For the text-containing cell, return its midpoint in (x, y) coordinate format. 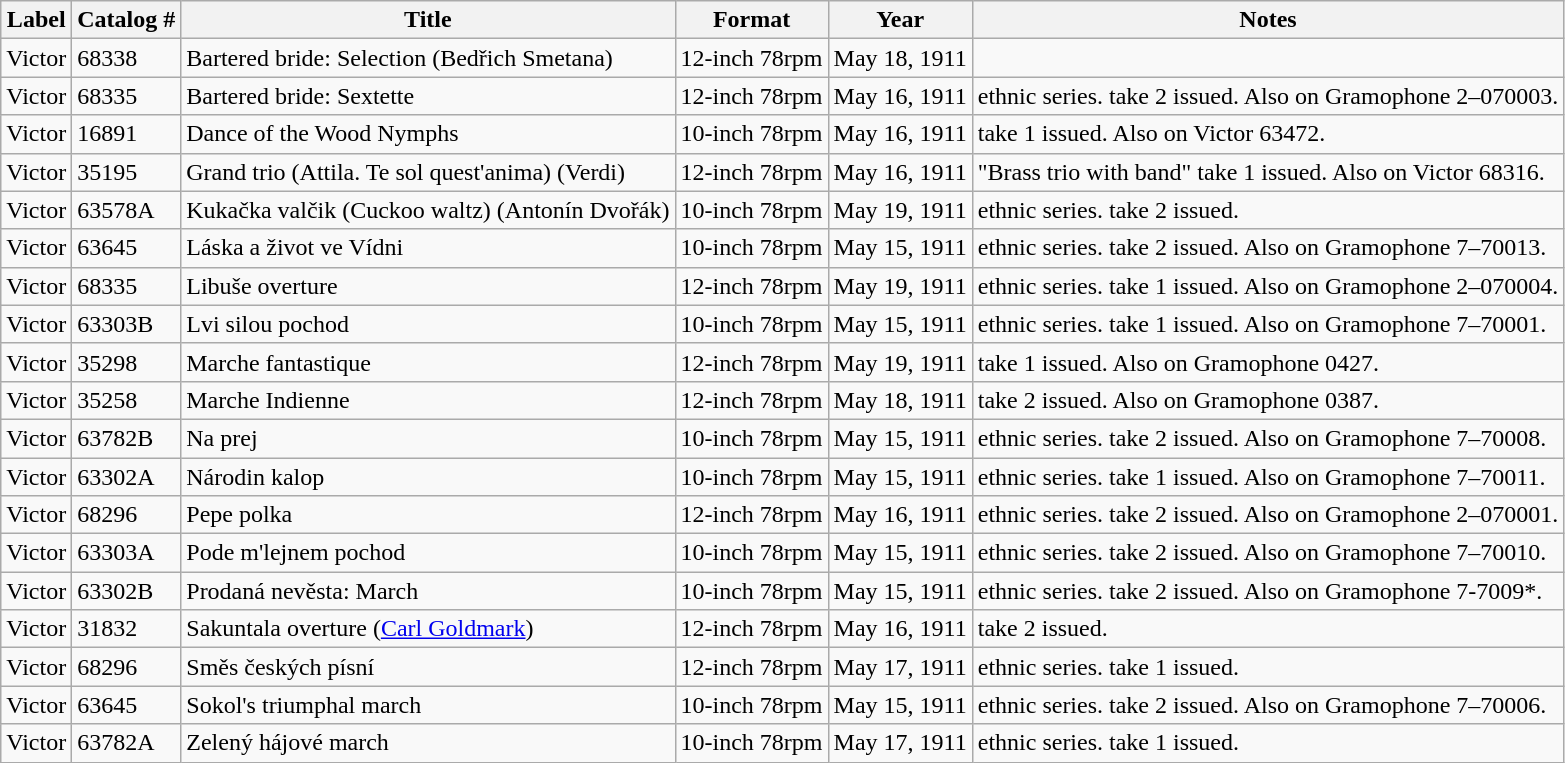
Notes (1268, 20)
ethnic series. take 2 issued. Also on Gramophone 7–70010. (1268, 553)
Sakuntala overture (Carl Goldmark) (428, 629)
Year (900, 20)
Pode m'lejnem pochod (428, 553)
63302A (126, 477)
ethnic series. take 2 issued. Also on Gramophone 7–70013. (1268, 248)
Sokol's triumphal march (428, 705)
ethnic series. take 1 issued. Also on Gramophone 7–70001. (1268, 324)
Bartered bride: Sextette (428, 96)
Marche Indienne (428, 400)
ethnic series. take 2 issued. Also on Gramophone 2–070003. (1268, 96)
Grand trio (Attila. Te sol quest'anima) (Verdi) (428, 172)
take 1 issued. Also on Gramophone 0427. (1268, 362)
31832 (126, 629)
take 2 issued. Also on Gramophone 0387. (1268, 400)
ethnic series. take 2 issued. (1268, 210)
"Brass trio with band" take 1 issued. Also on Victor 68316. (1268, 172)
ethnic series. take 2 issued. Also on Gramophone 7-7009*. (1268, 591)
63782B (126, 438)
Na prej (428, 438)
35258 (126, 400)
Title (428, 20)
35195 (126, 172)
ethnic series. take 2 issued. Also on Gramophone 2–070001. (1268, 515)
Bartered bride: Selection (Bedřich Smetana) (428, 58)
Národin kalop (428, 477)
ethnic series. take 1 issued. Also on Gramophone 7–70011. (1268, 477)
63302B (126, 591)
Kukačka valčik (Cuckoo waltz) (Antonín Dvořák) (428, 210)
Catalog # (126, 20)
ethnic series. take 2 issued. Also on Gramophone 7–70008. (1268, 438)
Lvi silou pochod (428, 324)
63303B (126, 324)
take 1 issued. Also on Victor 63472. (1268, 134)
63303A (126, 553)
Prodaná nevěsta: March (428, 591)
Libuše overture (428, 286)
Směs českých písní (428, 667)
Pepe polka (428, 515)
Label (36, 20)
35298 (126, 362)
Dance of the Wood Nymphs (428, 134)
63578A (126, 210)
68338 (126, 58)
63782A (126, 743)
ethnic series. take 2 issued. Also on Gramophone 7–70006. (1268, 705)
16891 (126, 134)
ethnic series. take 1 issued. Also on Gramophone 2–070004. (1268, 286)
Zelený hájové march (428, 743)
Format (752, 20)
Láska a život ve Vídni (428, 248)
Marche fantastique (428, 362)
take 2 issued. (1268, 629)
